Return [x, y] of the center of cell containing provided text 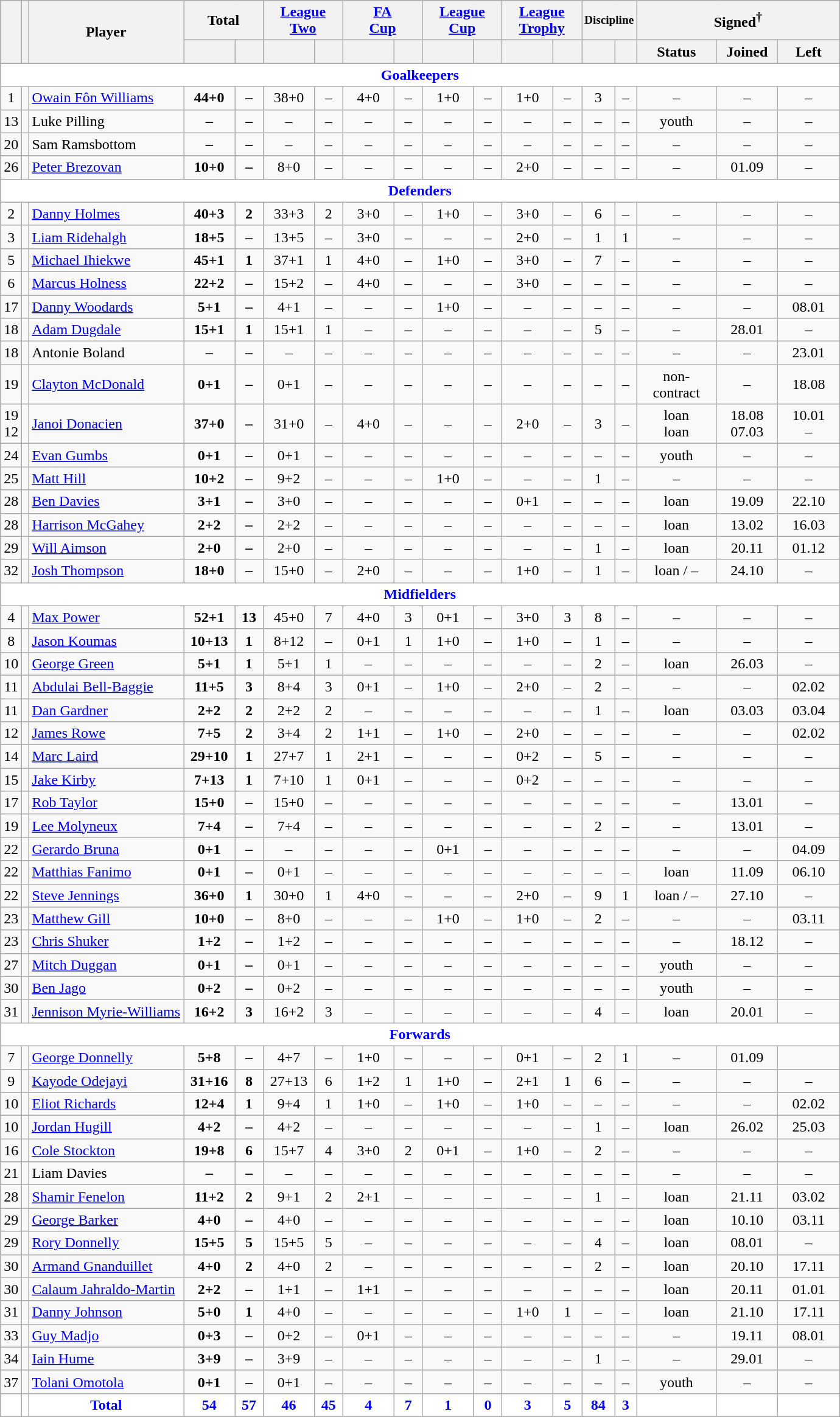
03.04 [808, 710]
Gerardo Bruna [106, 849]
Marcus Holness [106, 283]
3+4 [289, 733]
03.02 [808, 1197]
38+0 [289, 98]
31+0 [289, 424]
01.01 [808, 1289]
Clayton McDonald [106, 385]
37 [11, 1382]
Discipline [609, 21]
18+0 [209, 571]
Marc Laird [106, 757]
7+13 [209, 780]
54 [209, 1405]
33+3 [289, 214]
20.10 [747, 1266]
Liam Davies [106, 1174]
24.10 [747, 571]
Ben Davies [106, 502]
Kayode Odejayi [106, 1080]
19+8 [209, 1150]
9+4 [289, 1104]
Matthew Gill [106, 918]
18.08 [808, 385]
13+5 [289, 237]
0+3 [209, 1335]
Eliot Richards [106, 1104]
18+5 [209, 237]
37+0 [209, 424]
14 [11, 757]
Abdulai Bell-Baggie [106, 687]
Evan Gumbs [106, 455]
Owain Fôn Williams [106, 98]
21 [11, 1174]
Status [677, 52]
10.10 [747, 1220]
4+1 [289, 306]
Jason Koumas [106, 640]
18.0807.03 [747, 424]
Forwards [420, 1034]
Midfielders [420, 594]
45+1 [209, 260]
33 [11, 1335]
LeagueTwo [303, 21]
12 [11, 733]
Mitch Duggan [106, 965]
non-contract [677, 385]
Rob Taylor [106, 803]
52+1 [209, 617]
Cole Stockton [106, 1150]
Ben Jago [106, 988]
Peter Brezovan [106, 167]
57 [250, 1405]
15 [11, 780]
84 [598, 1405]
46 [289, 1405]
Player [106, 32]
Matt Hill [106, 478]
Harrison McGahey [106, 525]
22.10 [808, 502]
21.10 [747, 1312]
20.01 [747, 1011]
James Rowe [106, 733]
24 [11, 455]
26.03 [747, 663]
Rory Donnelly [106, 1243]
32 [11, 571]
18.12 [747, 942]
Joined [747, 52]
19.11 [747, 1335]
16 [11, 1150]
George Barker [106, 1220]
11+5 [209, 687]
29+10 [209, 757]
Calaum Jahraldo-Martin [106, 1289]
LeagueCup [463, 21]
Jordan Hugill [106, 1127]
7+10 [289, 780]
George Green [106, 663]
Adam Dugdale [106, 330]
Danny Woodards [106, 306]
27+13 [289, 1080]
27+7 [289, 757]
40+3 [209, 214]
23.01 [808, 353]
1912 [11, 424]
26 [11, 167]
20 [11, 144]
30+0 [289, 895]
45+0 [289, 617]
8+12 [289, 640]
Armand Gnanduillet [106, 1266]
9+2 [289, 478]
25.03 [808, 1127]
Defenders [420, 191]
Lee Molyneux [106, 826]
Danny Holmes [106, 214]
21.11 [747, 1197]
04.09 [808, 849]
Tolani Omotola [106, 1382]
5+0 [209, 1312]
Iain Hume [106, 1359]
Liam Ridehalgh [106, 237]
Jake Kirby [106, 780]
27 [11, 965]
Max Power [106, 617]
FACup [382, 21]
10+2 [209, 478]
45 [329, 1405]
28.01 [747, 330]
0 [488, 1405]
11+2 [209, 1197]
Guy Madjo [106, 1335]
10.01 – [808, 424]
Chris Shuker [106, 942]
10+13 [209, 640]
Signed† [738, 21]
4+7 [289, 1057]
Matthias Fanimo [106, 872]
Luke Pilling [106, 121]
13.02 [747, 525]
26.02 [747, 1127]
loanloan [677, 424]
5+8 [209, 1057]
Sam Ramsbottom [106, 144]
19.09 [747, 502]
Left [808, 52]
06.10 [808, 872]
34 [11, 1359]
9+1 [289, 1197]
Michael Ihiekwe [106, 260]
36+0 [209, 895]
Steve Jennings [106, 895]
29.01 [747, 1359]
Goalkeepers [420, 75]
Will Aimson [106, 548]
Jennison Myrie-Williams [106, 1011]
16.03 [808, 525]
8+4 [289, 687]
25 [11, 478]
3+1 [209, 502]
Shamir Fenelon [106, 1197]
22+2 [209, 283]
Josh Thompson [106, 571]
03.03 [747, 710]
Danny Johnson [106, 1312]
Dan Gardner [106, 710]
31+16 [209, 1080]
12+4 [209, 1104]
15+2 [289, 283]
27.10 [747, 895]
George Donnelly [106, 1057]
15+7 [289, 1150]
37+1 [289, 260]
Antonie Boland [106, 353]
44+0 [209, 98]
01.12 [808, 548]
Janoi Donacien [106, 424]
LeagueTrophy [542, 21]
7+5 [209, 733]
11.09 [747, 872]
